Identify which cell holds the provided text, then report its [X, Y] central coordinate. 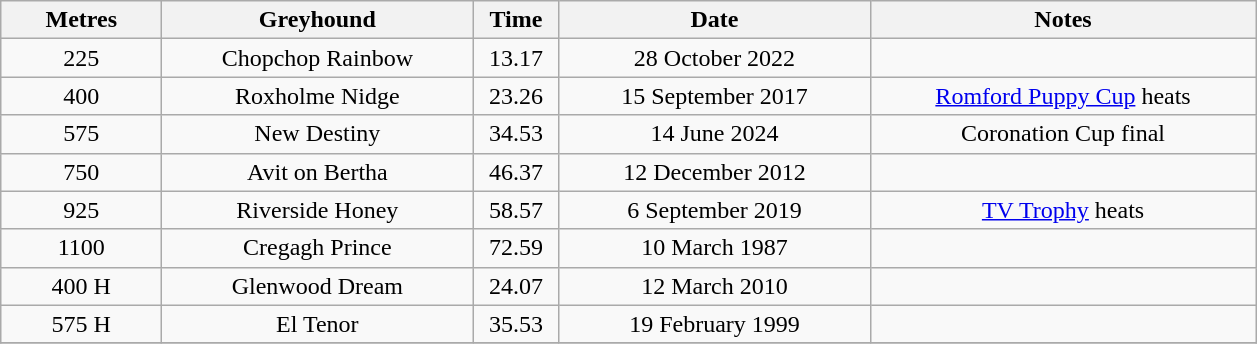
575 H [82, 324]
750 [82, 172]
14 June 2024 [714, 134]
TV Trophy heats [1063, 210]
Romford Puppy Cup heats [1063, 96]
46.37 [516, 172]
575 [82, 134]
15 September 2017 [714, 96]
400 [82, 96]
12 March 2010 [714, 286]
Coronation Cup final [1063, 134]
Glenwood Dream [318, 286]
Roxholme Nidge [318, 96]
6 September 2019 [714, 210]
34.53 [516, 134]
Chopchop Rainbow [318, 58]
Greyhound [318, 20]
225 [82, 58]
Metres [82, 20]
58.57 [516, 210]
1100 [82, 248]
Time [516, 20]
New Destiny [318, 134]
Riverside Honey [318, 210]
Avit on Bertha [318, 172]
El Tenor [318, 324]
Date [714, 20]
35.53 [516, 324]
400 H [82, 286]
12 December 2012 [714, 172]
10 March 1987 [714, 248]
19 February 1999 [714, 324]
925 [82, 210]
28 October 2022 [714, 58]
Cregagh Prince [318, 248]
Notes [1063, 20]
24.07 [516, 286]
72.59 [516, 248]
13.17 [516, 58]
23.26 [516, 96]
